Search for the cell housing the specified text and yield its [X, Y] center coordinate. 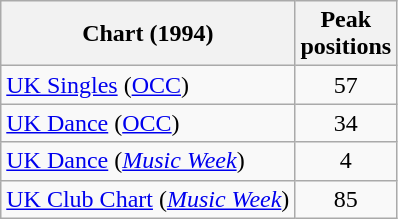
UK Singles (OCC) [148, 85]
UK Dance (Music Week) [148, 161]
85 [346, 199]
UK Dance (OCC) [148, 123]
4 [346, 161]
Chart (1994) [148, 34]
34 [346, 123]
Peakpositions [346, 34]
UK Club Chart (Music Week) [148, 199]
57 [346, 85]
